Detect which cell encompasses the target text, then output its [X, Y] center coordinate. 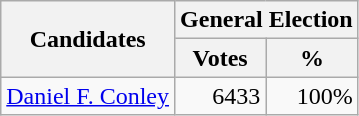
% [312, 58]
Candidates [88, 39]
Votes [220, 58]
6433 [220, 96]
Daniel F. Conley [88, 96]
General Election [267, 20]
100% [312, 96]
